Pinpoint the cell where the given text exists, returning its [x, y] midpoint coordinate. 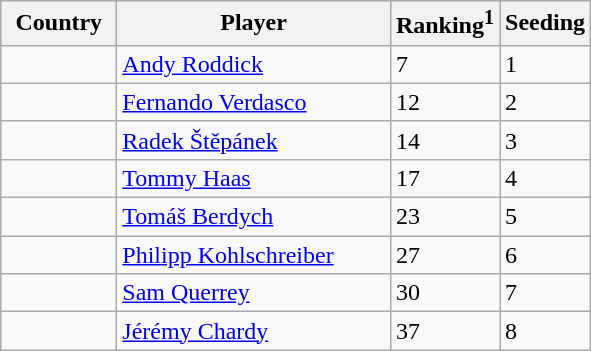
1 [546, 64]
Radek Štěpánek [254, 140]
Country [59, 24]
Tommy Haas [254, 178]
Sam Querrey [254, 293]
Fernando Verdasco [254, 102]
Tomáš Berdych [254, 217]
6 [546, 255]
Ranking1 [444, 24]
Andy Roddick [254, 64]
12 [444, 102]
14 [444, 140]
17 [444, 178]
2 [546, 102]
Jérémy Chardy [254, 331]
3 [546, 140]
5 [546, 217]
Seeding [546, 24]
30 [444, 293]
8 [546, 331]
27 [444, 255]
Philipp Kohlschreiber [254, 255]
4 [546, 178]
23 [444, 217]
Player [254, 24]
37 [444, 331]
